From the cell containing the given text, extract its center point as [x, y] coordinate. 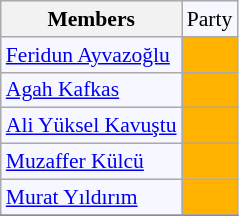
Murat Yıldırım [92, 197]
Party [210, 19]
Feridun Ayvazoğlu [92, 55]
Agah Kafkas [92, 90]
Ali Yüksel Kavuştu [92, 126]
Members [92, 19]
Muzaffer Külcü [92, 162]
